From the cell containing the given text, extract its center point as (X, Y) coordinate. 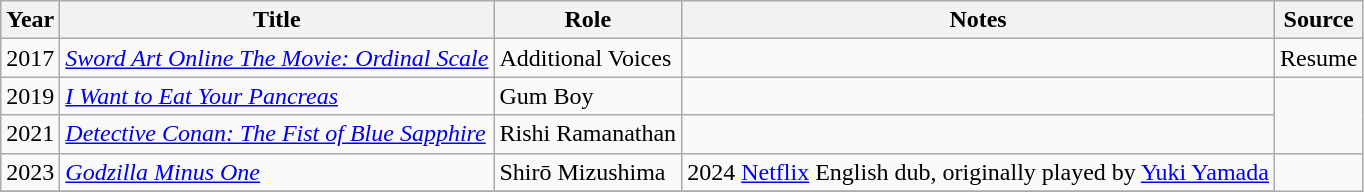
Godzilla Minus One (277, 172)
2019 (30, 96)
2024 Netflix English dub, originally played by Yuki Yamada (978, 172)
2023 (30, 172)
2017 (30, 58)
Title (277, 20)
Resume (1318, 58)
Role (588, 20)
2021 (30, 134)
Year (30, 20)
Rishi Ramanathan (588, 134)
Gum Boy (588, 96)
I Want to Eat Your Pancreas (277, 96)
Source (1318, 20)
Shirō Mizushima (588, 172)
Notes (978, 20)
Additional Voices (588, 58)
Sword Art Online The Movie: Ordinal Scale (277, 58)
Detective Conan: The Fist of Blue Sapphire (277, 134)
